Return the [X, Y] coordinate for the center point of the cell that contains the specified text.  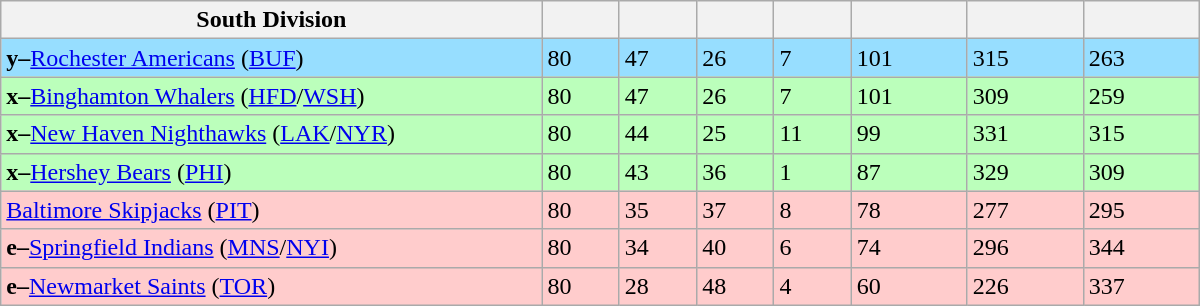
South Division [272, 20]
344 [1141, 248]
226 [1025, 286]
4 [812, 286]
e–Springfield Indians (MNS/NYI) [272, 248]
296 [1025, 248]
e–Newmarket Saints (TOR) [272, 286]
99 [909, 134]
43 [658, 172]
295 [1141, 210]
263 [1141, 58]
74 [909, 248]
259 [1141, 96]
x–Binghamton Whalers (HFD/WSH) [272, 96]
25 [736, 134]
337 [1141, 286]
28 [658, 286]
8 [812, 210]
40 [736, 248]
87 [909, 172]
37 [736, 210]
331 [1025, 134]
44 [658, 134]
11 [812, 134]
1 [812, 172]
78 [909, 210]
Baltimore Skipjacks (PIT) [272, 210]
36 [736, 172]
y–Rochester Americans (BUF) [272, 58]
48 [736, 286]
x–Hershey Bears (PHI) [272, 172]
6 [812, 248]
329 [1025, 172]
60 [909, 286]
35 [658, 210]
x–New Haven Nighthawks (LAK/NYR) [272, 134]
277 [1025, 210]
34 [658, 248]
